Provide the [X, Y] coordinate of the cell's center where the given text is located.  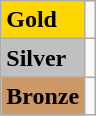
Gold [43, 20]
Bronze [43, 96]
Silver [43, 58]
